Scan for the cell matching the given text and deliver its [X, Y] coordinate at center. 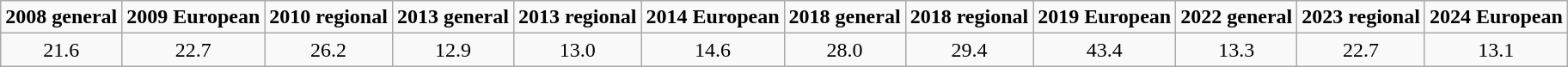
2010 regional [328, 17]
29.4 [970, 50]
2018 regional [970, 17]
2022 general [1236, 17]
2019 European [1105, 17]
13.3 [1236, 50]
2018 general [844, 17]
43.4 [1105, 50]
28.0 [844, 50]
2013 general [452, 17]
21.6 [62, 50]
2009 European [193, 17]
2013 regional [578, 17]
13.1 [1496, 50]
12.9 [452, 50]
2024 European [1496, 17]
26.2 [328, 50]
13.0 [578, 50]
2008 general [62, 17]
2014 European [713, 17]
2023 regional [1362, 17]
14.6 [713, 50]
